Return (X, Y) of the center of cell containing provided text 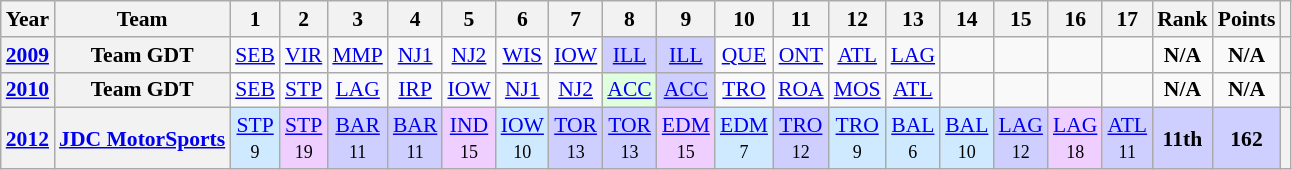
162 (1247, 138)
11 (801, 19)
IRP (416, 90)
ROA (801, 90)
14 (966, 19)
1 (255, 19)
QUE (744, 55)
15 (1020, 19)
STP (304, 90)
TRO (744, 90)
2009 (28, 55)
16 (1075, 19)
Team (142, 19)
Points (1247, 19)
Year (28, 19)
2 (304, 19)
BAL10 (966, 138)
JDC MotorSports (142, 138)
STP19 (304, 138)
TRO12 (801, 138)
6 (522, 19)
VIR (304, 55)
EDM15 (686, 138)
7 (576, 19)
9 (686, 19)
WIS (522, 55)
BAL6 (913, 138)
5 (468, 19)
Rank (1182, 19)
MOS (858, 90)
ONT (801, 55)
8 (630, 19)
IND15 (468, 138)
10 (744, 19)
4 (416, 19)
17 (1127, 19)
LAG18 (1075, 138)
LAG12 (1020, 138)
TRO9 (858, 138)
IOW10 (522, 138)
MMP (358, 55)
2012 (28, 138)
2010 (28, 90)
ATL11 (1127, 138)
11th (1182, 138)
13 (913, 19)
EDM7 (744, 138)
3 (358, 19)
STP9 (255, 138)
12 (858, 19)
